Search for the cell housing the specified text and yield its (x, y) center coordinate. 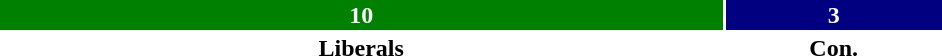
10 (361, 15)
3 (834, 15)
